Scan for the cell matching the given text and deliver its (x, y) coordinate at center. 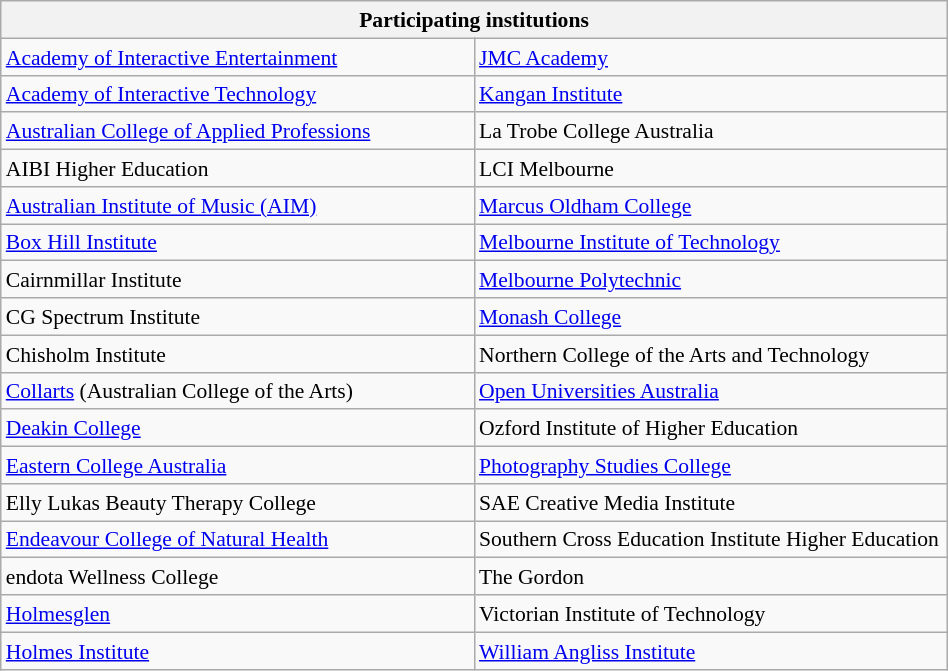
SAE Creative Media Institute (710, 502)
Chisholm Institute (238, 354)
Academy of Interactive Technology (238, 94)
Holmesglen (238, 614)
La Trobe College Australia (710, 130)
The Gordon (710, 576)
CG Spectrum Institute (238, 316)
Eastern College Australia (238, 464)
endota Wellness College (238, 576)
Kangan Institute (710, 94)
Cairnmillar Institute (238, 280)
Australian College of Applied Professions (238, 130)
Southern Cross Education Institute Higher Education (710, 538)
Open Universities Australia (710, 390)
Monash College (710, 316)
JMC Academy (710, 56)
AIBI Higher Education (238, 168)
LCI Melbourne (710, 168)
Australian Institute of Music (AIM) (238, 204)
Northern College of the Arts and Technology (710, 354)
Endeavour College of Natural Health (238, 538)
Photography Studies College (710, 464)
Elly Lukas Beauty Therapy College (238, 502)
Victorian Institute of Technology (710, 614)
Participating institutions (474, 20)
Box Hill Institute (238, 242)
Collarts (Australian College of the Arts) (238, 390)
Academy of Interactive Entertainment (238, 56)
Ozford Institute of Higher Education (710, 428)
Deakin College (238, 428)
Marcus Oldham College (710, 204)
Holmes Institute (238, 650)
Melbourne Institute of Technology (710, 242)
William Angliss Institute (710, 650)
Melbourne Polytechnic (710, 280)
